Find where the given text appears and provide that cell's center as (x, y) coordinate. 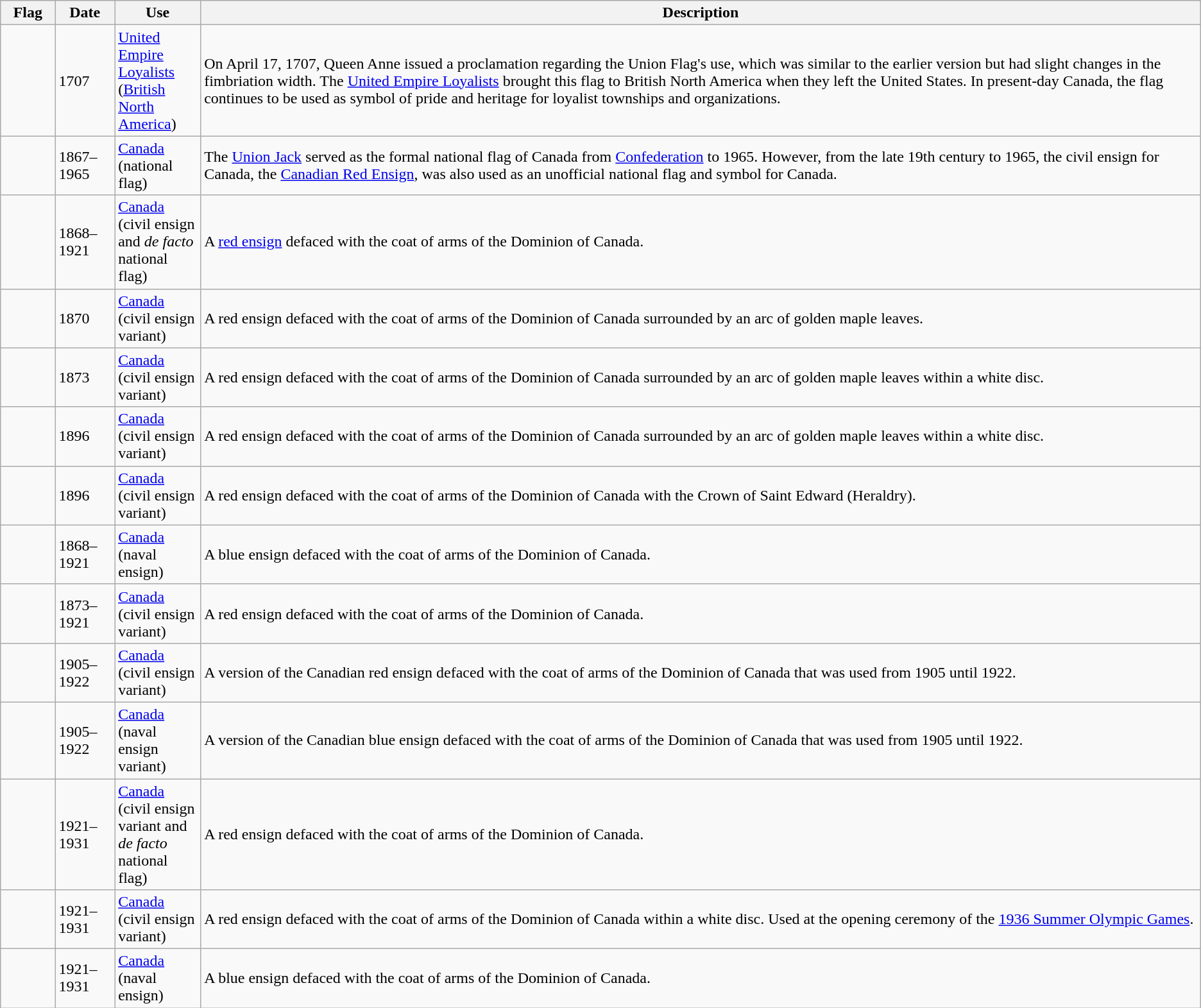
Flag (28, 13)
A version of the Canadian red ensign defaced with the coat of arms of the Dominion of Canada that was used from 1905 until 1922. (701, 672)
A version of the Canadian blue ensign defaced with the coat of arms of the Dominion of Canada that was used from 1905 until 1922. (701, 740)
Canada (civil ensign variant and de facto national flag) (158, 834)
Description (701, 13)
Canada (civil ensign and de facto national flag) (158, 242)
Date (85, 13)
1873–1921 (85, 613)
Canada (naval ensign variant) (158, 740)
1707 (85, 81)
Canada (national flag) (158, 166)
1867–1965 (85, 166)
A red ensign defaced with the coat of arms of the Dominion of Canada with the Crown of Saint Edward (Heraldry). (701, 495)
Use (158, 13)
1870 (85, 318)
A red ensign defaced with the coat of arms of the Dominion of Canada surrounded by an arc of golden maple leaves. (701, 318)
United Empire Loyalists (British North America) (158, 81)
1873 (85, 377)
